Pinpoint the cell where the given text exists, returning its (X, Y) midpoint coordinate. 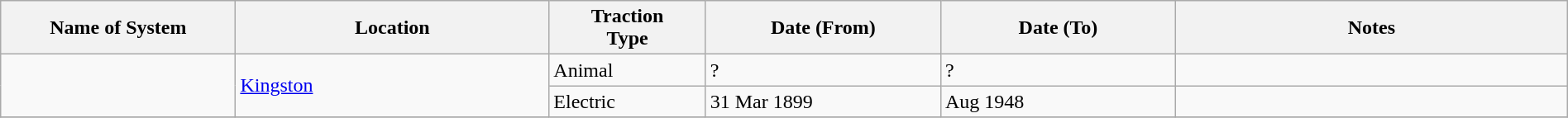
Aug 1948 (1058, 101)
Date (To) (1058, 28)
31 Mar 1899 (823, 101)
Kingston (392, 86)
Notes (1372, 28)
Location (392, 28)
Animal (627, 70)
Electric (627, 101)
Name of System (118, 28)
TractionType (627, 28)
Date (From) (823, 28)
